Identify which cell holds the provided text, then report its [X, Y] central coordinate. 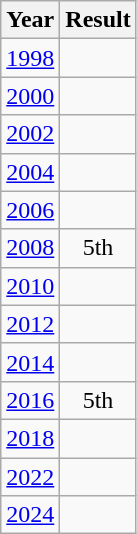
2022 [30, 477]
2014 [30, 362]
2024 [30, 515]
Year [30, 20]
2010 [30, 286]
2018 [30, 438]
2012 [30, 324]
2000 [30, 96]
1998 [30, 58]
2016 [30, 400]
2008 [30, 248]
Result [98, 20]
2002 [30, 134]
2006 [30, 210]
2004 [30, 172]
